Search for the cell housing the specified text and yield its (X, Y) center coordinate. 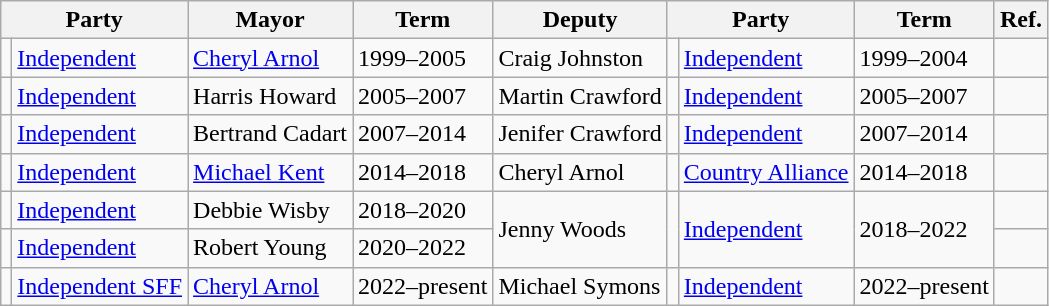
Country Alliance (766, 172)
Mayor (270, 20)
Deputy (580, 20)
Robert Young (270, 248)
1999–2005 (423, 58)
Michael Symons (580, 286)
Michael Kent (270, 172)
2018–2022 (924, 229)
Independent SFF (100, 286)
Jenny Woods (580, 229)
Martin Crawford (580, 96)
Bertrand Cadart (270, 134)
Craig Johnston (580, 58)
Harris Howard (270, 96)
Ref. (1020, 20)
Jenifer Crawford (580, 134)
1999–2004 (924, 58)
2020–2022 (423, 248)
Debbie Wisby (270, 210)
2018–2020 (423, 210)
